From the cell containing the given text, extract its center point as (x, y) coordinate. 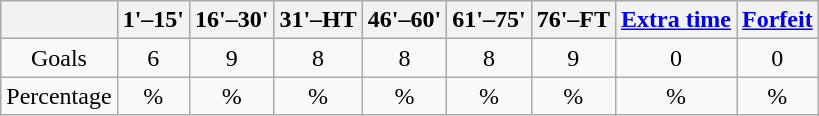
Extra time (676, 20)
Forfeit (778, 20)
46'–60' (404, 20)
31'–HT (318, 20)
6 (153, 58)
16'–30' (231, 20)
61'–75' (489, 20)
Goals (59, 58)
Percentage (59, 96)
76'–FT (573, 20)
1'–15' (153, 20)
